From the cell containing the given text, extract its center point as [X, Y] coordinate. 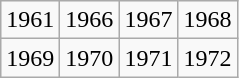
1970 [90, 58]
1966 [90, 20]
1971 [148, 58]
1961 [30, 20]
1972 [208, 58]
1968 [208, 20]
1969 [30, 58]
1967 [148, 20]
